Capture the cell that displays the provided text and extract its (x, y) central coordinate. 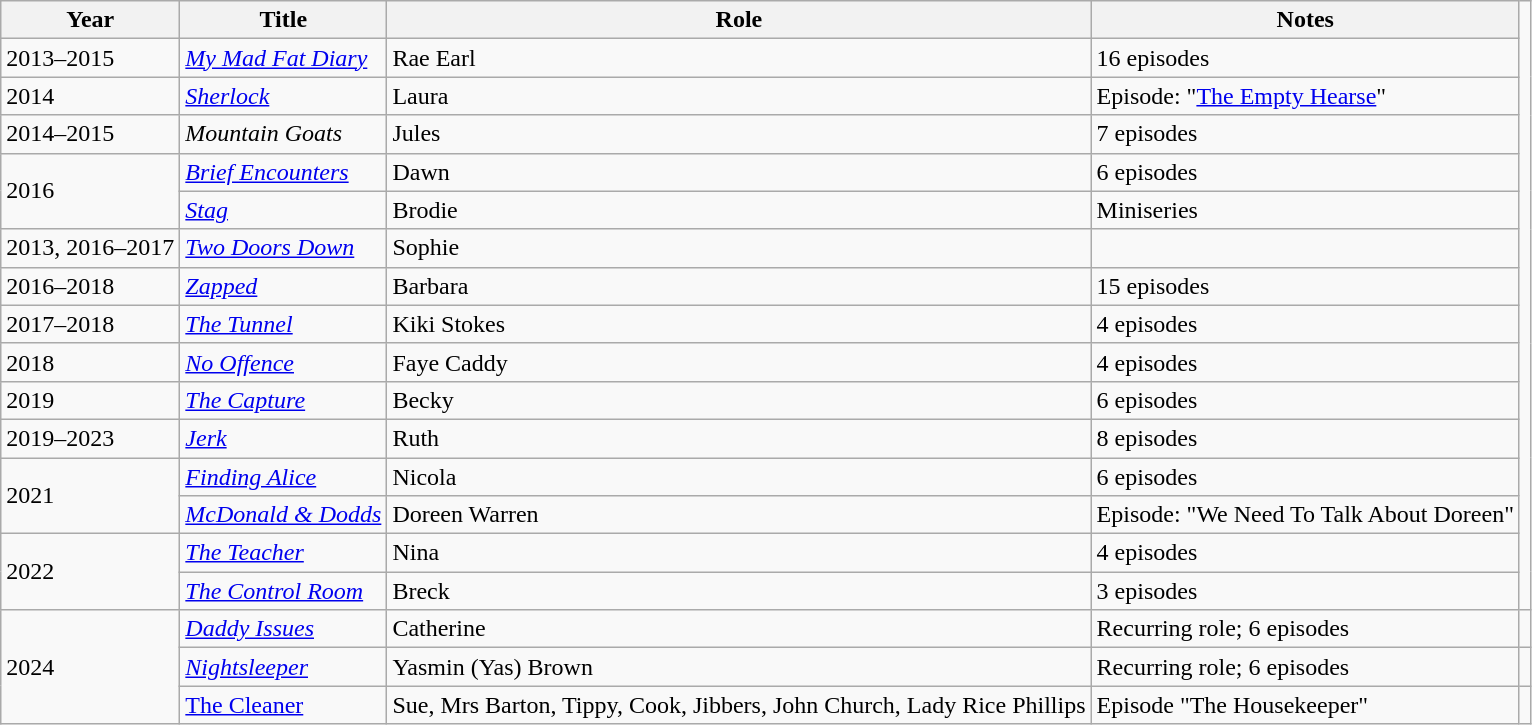
Doreen Warren (739, 515)
My Mad Fat Diary (284, 58)
Sophie (739, 248)
McDonald & Dodds (284, 515)
Finding Alice (284, 477)
The Teacher (284, 553)
2024 (90, 667)
Mountain Goats (284, 134)
Year (90, 20)
Nightsleeper (284, 667)
Stag (284, 210)
8 episodes (1305, 438)
Zapped (284, 286)
2017–2018 (90, 324)
Brodie (739, 210)
Episode: "The Empty Hearse" (1305, 96)
2013–2015 (90, 58)
Daddy Issues (284, 629)
2021 (90, 496)
Barbara (739, 286)
Catherine (739, 629)
Yasmin (Yas) Brown (739, 667)
2013, 2016–2017 (90, 248)
Title (284, 20)
2019–2023 (90, 438)
16 episodes (1305, 58)
The Control Room (284, 591)
Laura (739, 96)
2018 (90, 362)
Episode "The Housekeeper" (1305, 705)
Sue, Mrs Barton, Tippy, Cook, Jibbers, John Church, Lady Rice Phillips (739, 705)
Breck (739, 591)
Jules (739, 134)
15 episodes (1305, 286)
Becky (739, 400)
3 episodes (1305, 591)
Brief Encounters (284, 172)
The Capture (284, 400)
No Offence (284, 362)
2016–2018 (90, 286)
Episode: "We Need To Talk About Doreen" (1305, 515)
Dawn (739, 172)
Two Doors Down (284, 248)
Rae Earl (739, 58)
Faye Caddy (739, 362)
The Cleaner (284, 705)
Role (739, 20)
Jerk (284, 438)
Ruth (739, 438)
7 episodes (1305, 134)
Miniseries (1305, 210)
The Tunnel (284, 324)
Nina (739, 553)
2014 (90, 96)
2014–2015 (90, 134)
Kiki Stokes (739, 324)
Sherlock (284, 96)
Nicola (739, 477)
Notes (1305, 20)
2016 (90, 191)
2022 (90, 572)
2019 (90, 400)
